Capture the cell that displays the provided text and extract its [X, Y] central coordinate. 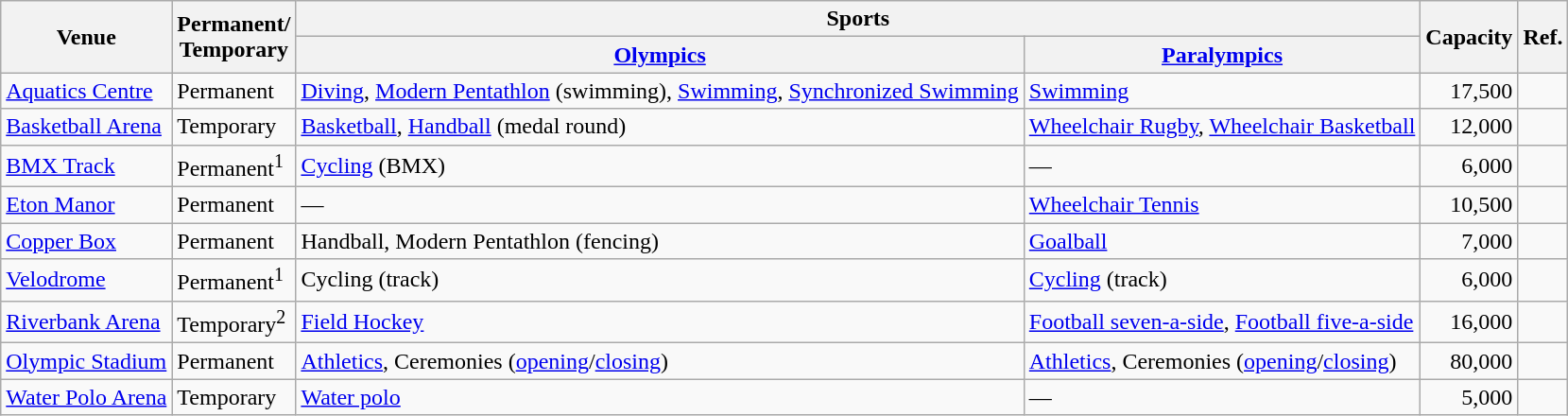
Velodrome [87, 280]
Wheelchair Tennis [1222, 205]
Field Hockey [660, 321]
Sports [858, 19]
Basketball Arena [87, 127]
Water polo [660, 397]
Swimming [1222, 91]
Diving, Modern Pentathlon (swimming), Swimming, Synchronized Swimming [660, 91]
Olympics [660, 55]
Capacity [1469, 37]
Permanent/Temporary [234, 37]
16,000 [1469, 321]
10,500 [1469, 205]
80,000 [1469, 361]
Eton Manor [87, 205]
Riverbank Arena [87, 321]
Aquatics Centre [87, 91]
Football seven-a-side, Football five-a-side [1222, 321]
Temporary2 [234, 321]
Olympic Stadium [87, 361]
Cycling (BMX) [660, 166]
Wheelchair Rugby, Wheelchair Basketball [1222, 127]
Goalball [1222, 241]
7,000 [1469, 241]
12,000 [1469, 127]
17,500 [1469, 91]
Water Polo Arena [87, 397]
BMX Track [87, 166]
Ref. [1542, 37]
Paralympics [1222, 55]
Copper Box [87, 241]
Handball, Modern Pentathlon (fencing) [660, 241]
Basketball, Handball (medal round) [660, 127]
Venue [87, 37]
5,000 [1469, 397]
